Scan for the cell matching the given text and deliver its [x, y] coordinate at center. 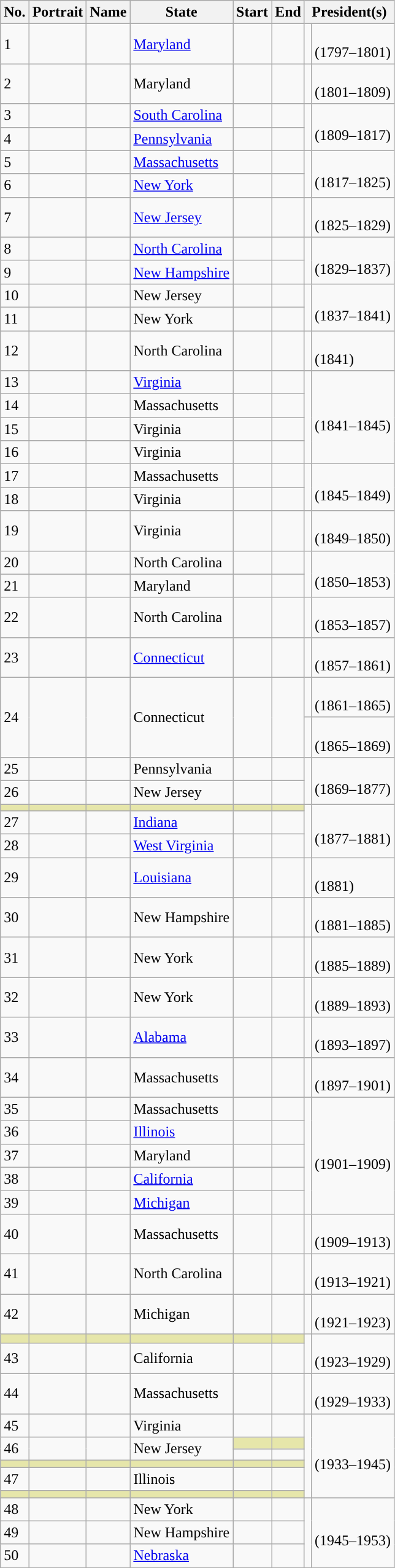
26 [15, 792]
(1869–1877) [352, 780]
2 [15, 83]
(1837–1841) [352, 307]
(1817–1825) [352, 174]
(1923–1929) [352, 1354]
(1945–1953) [352, 1532]
3 [15, 115]
(1809–1817) [352, 127]
7 [15, 217]
(1801–1809) [352, 83]
(1889–1893) [352, 997]
14 [15, 406]
30 [15, 917]
32 [15, 997]
(1929–1933) [352, 1394]
10 [15, 295]
Portrait [58, 12]
24 [15, 717]
23 [15, 657]
(1829–1837) [352, 260]
Nebraska [182, 1556]
(1849–1850) [352, 530]
6 [15, 185]
(1845–1849) [352, 487]
20 [15, 562]
(1865–1869) [352, 737]
1 [15, 44]
37 [15, 1155]
(1857–1861) [352, 657]
13 [15, 382]
47 [15, 1479]
11 [15, 319]
15 [15, 429]
8 [15, 249]
(1909–1913) [352, 1234]
28 [15, 846]
(1850–1853) [352, 574]
(1897–1901) [352, 1077]
16 [15, 452]
12 [15, 350]
Indiana [182, 823]
40 [15, 1234]
(1893–1897) [352, 1038]
19 [15, 530]
31 [15, 958]
(1885–1889) [352, 958]
42 [15, 1314]
(1913–1921) [352, 1273]
21 [15, 586]
(1881) [352, 878]
25 [15, 769]
39 [15, 1202]
(1933–1945) [352, 1456]
35 [15, 1109]
(1853–1857) [352, 618]
Name [108, 12]
No. [15, 12]
(1841–1845) [352, 417]
Louisiana [182, 878]
38 [15, 1179]
(1825–1829) [352, 217]
Alabama [182, 1038]
State [182, 12]
(1841) [352, 350]
49 [15, 1532]
(1797–1801) [352, 44]
45 [15, 1426]
33 [15, 1038]
43 [15, 1358]
South Carolina [182, 115]
41 [15, 1273]
9 [15, 272]
End [288, 12]
50 [15, 1556]
President(s) [349, 12]
29 [15, 878]
4 [15, 139]
(1901–1909) [352, 1155]
(1877–1881) [352, 831]
27 [15, 823]
48 [15, 1509]
Start [253, 12]
46 [15, 1449]
17 [15, 476]
36 [15, 1132]
34 [15, 1077]
18 [15, 499]
5 [15, 162]
(1861–1865) [352, 697]
44 [15, 1394]
(1881–1885) [352, 917]
(1921–1923) [352, 1314]
22 [15, 618]
West Virginia [182, 846]
